Find where the given text appears and provide that cell's center as [X, Y] coordinate. 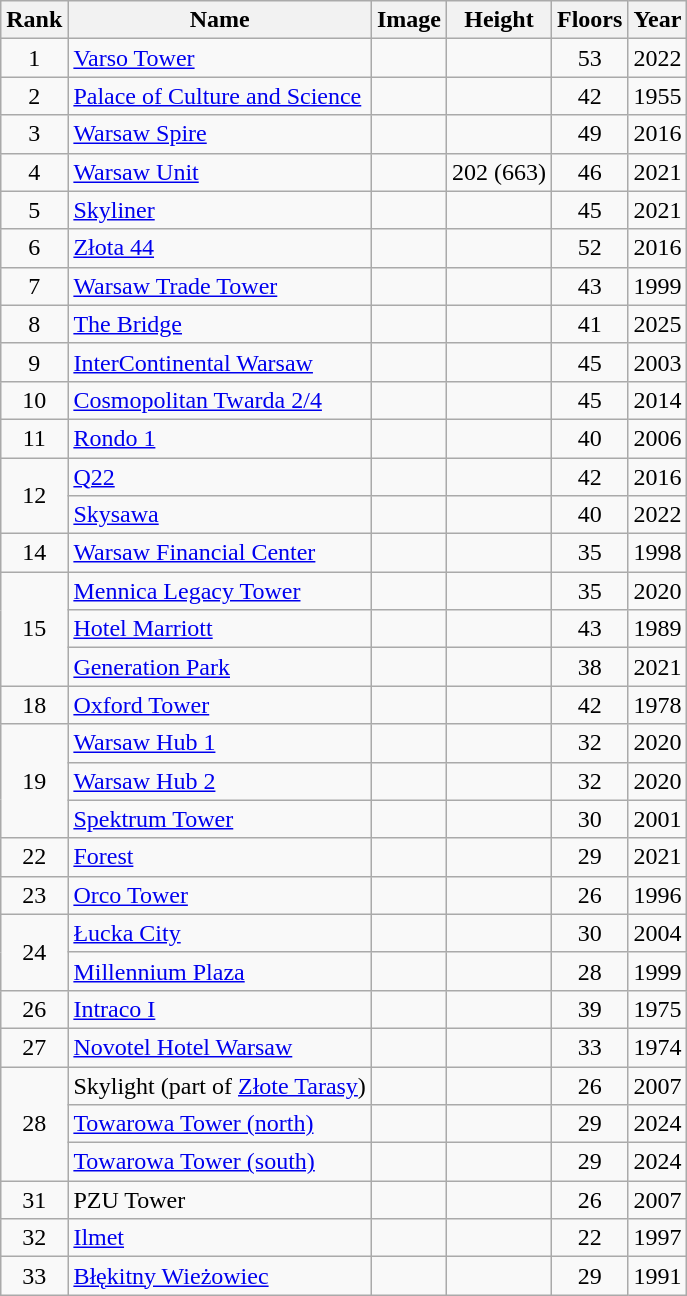
2014 [658, 400]
Year [658, 20]
1996 [658, 895]
5 [34, 210]
Spektrum Tower [220, 819]
Warsaw Hub 1 [220, 743]
2004 [658, 933]
Warsaw Financial Center [220, 553]
2025 [658, 324]
31 [34, 1200]
Warsaw Spire [220, 134]
49 [589, 134]
Rondo 1 [220, 438]
11 [34, 438]
Generation Park [220, 667]
14 [34, 553]
1975 [658, 1009]
46 [589, 172]
Skylight (part of Złote Tarasy) [220, 1085]
Cosmopolitan Twarda 2/4 [220, 400]
InterContinental Warsaw [220, 362]
Q22 [220, 477]
1955 [658, 96]
Warsaw Hub 2 [220, 781]
52 [589, 248]
Millennium Plaza [220, 971]
Warsaw Trade Tower [220, 286]
1989 [658, 629]
2 [34, 96]
1991 [658, 1276]
Floors [589, 20]
39 [589, 1009]
38 [589, 667]
41 [589, 324]
Złota 44 [220, 248]
1997 [658, 1238]
7 [34, 286]
1974 [658, 1047]
Towarowa Tower (north) [220, 1124]
Oxford Tower [220, 705]
9 [34, 362]
12 [34, 496]
4 [34, 172]
The Bridge [220, 324]
Łucka City [220, 933]
PZU Tower [220, 1200]
Towarowa Tower (south) [220, 1162]
23 [34, 895]
Novotel Hotel Warsaw [220, 1047]
3 [34, 134]
Forest [220, 857]
2003 [658, 362]
24 [34, 952]
2006 [658, 438]
8 [34, 324]
1998 [658, 553]
Name [220, 20]
Ilmet [220, 1238]
10 [34, 400]
Skysawa [220, 515]
15 [34, 629]
1 [34, 58]
Palace of Culture and Science [220, 96]
Błękitny Wieżowiec [220, 1276]
Intraco I [220, 1009]
202 (663) [498, 172]
18 [34, 705]
Rank [34, 20]
Height [498, 20]
Skyliner [220, 210]
53 [589, 58]
2001 [658, 819]
Mennica Legacy Tower [220, 591]
Varso Tower [220, 58]
Warsaw Unit [220, 172]
1978 [658, 705]
6 [34, 248]
Hotel Marriott [220, 629]
19 [34, 781]
27 [34, 1047]
Orco Tower [220, 895]
Image [408, 20]
